Return the (X, Y) coordinate for the center point of the cell that contains the specified text.  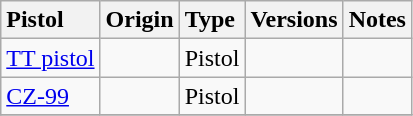
Origin (140, 20)
Notes (377, 20)
Type (212, 20)
Versions (294, 20)
TT pistol (50, 58)
CZ-99 (50, 96)
